Return the (X, Y) coordinate for the center point of the cell that contains the specified text.  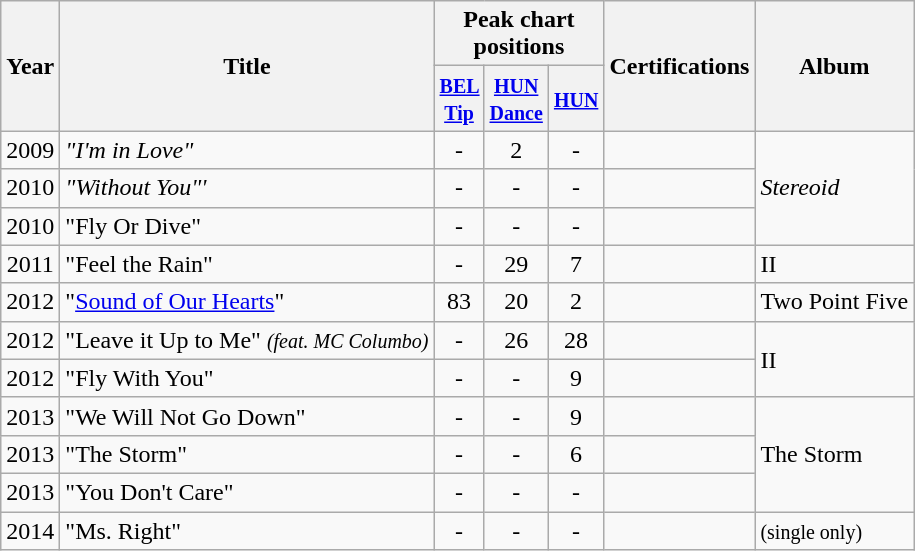
The Storm (834, 454)
"The Storm" (247, 454)
2009 (30, 150)
(single only) (834, 531)
"Ms. Right" (247, 531)
83 (459, 302)
"Fly Or Dive" (247, 226)
HUN Dance (516, 98)
"I'm in Love" (247, 150)
Stereoid (834, 188)
Certifications (680, 66)
Title (247, 66)
29 (516, 264)
26 (516, 340)
BEL Tip (459, 98)
Two Point Five (834, 302)
2014 (30, 531)
"Without You"' (247, 188)
20 (516, 302)
"Sound of Our Hearts" (247, 302)
HUN (576, 98)
"Fly With You" (247, 378)
"Leave it Up to Me" (feat. MC Columbo) (247, 340)
2011 (30, 264)
"We Will Not Go Down" (247, 416)
Year (30, 66)
28 (576, 340)
"You Don't Care" (247, 492)
"Feel the Rain" (247, 264)
7 (576, 264)
Peak chart positions (519, 34)
Album (834, 66)
6 (576, 454)
